Extract the [x, y] coordinate from the center of the cell holding the provided text.  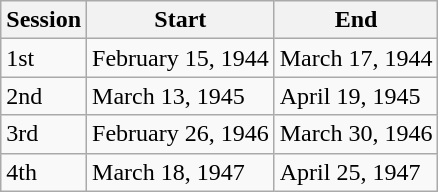
4th [44, 172]
Start [181, 20]
March 30, 1946 [356, 134]
March 13, 1945 [181, 96]
3rd [44, 134]
2nd [44, 96]
March 18, 1947 [181, 172]
1st [44, 58]
Session [44, 20]
February 15, 1944 [181, 58]
April 25, 1947 [356, 172]
March 17, 1944 [356, 58]
End [356, 20]
April 19, 1945 [356, 96]
February 26, 1946 [181, 134]
